Locate the cell with the specified text and output its (X, Y) center coordinate. 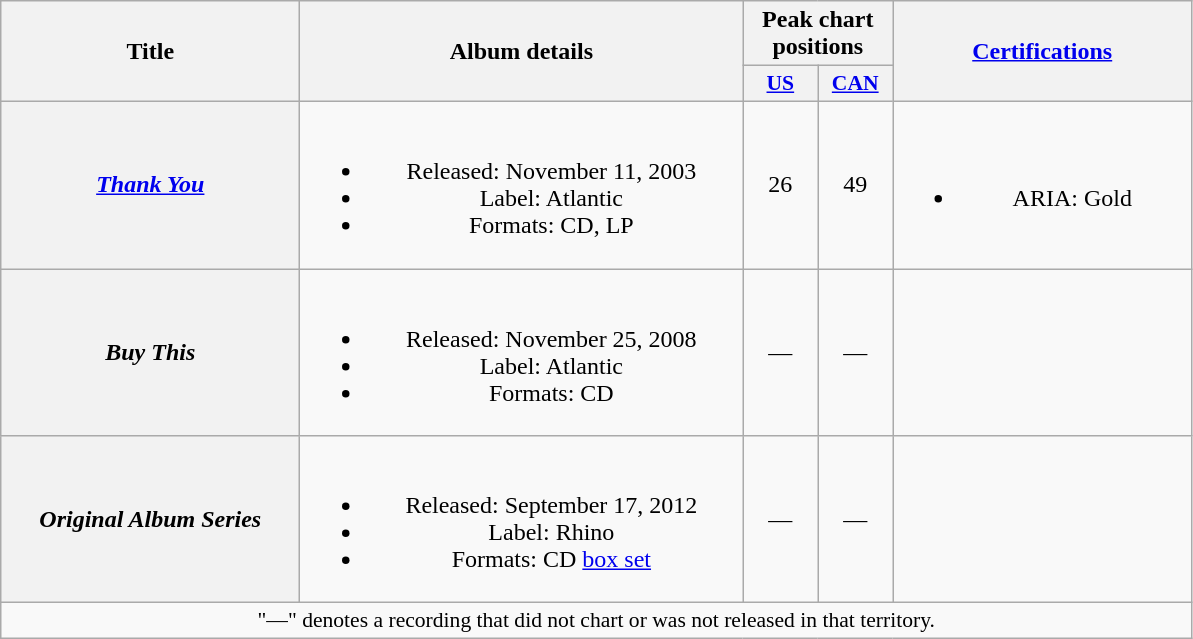
Released: November 25, 2008Label: AtlanticFormats: CD (522, 352)
Original Album Series (150, 520)
Certifications (1042, 52)
Released: September 17, 2012Label: RhinoFormats: CD box set (522, 520)
Released: November 11, 2003Label: AtlanticFormats: CD, LP (522, 184)
CAN (856, 84)
ARIA: Gold (1042, 184)
Peak chart positions (818, 34)
Thank You (150, 184)
49 (856, 184)
26 (780, 184)
Buy This (150, 352)
Title (150, 52)
US (780, 84)
Album details (522, 52)
"—" denotes a recording that did not chart or was not released in that territory. (596, 621)
